Search for the cell housing the specified text and yield its (X, Y) center coordinate. 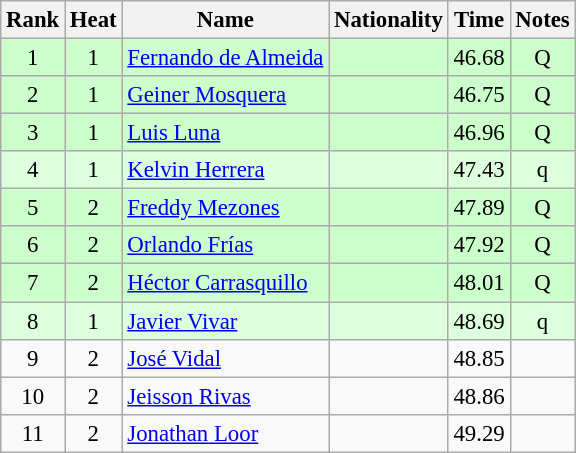
8 (33, 321)
Geiner Mosquera (226, 95)
Heat (94, 20)
Rank (33, 20)
Notes (542, 20)
Nationality (388, 20)
4 (33, 170)
47.43 (479, 170)
Héctor Carrasquillo (226, 283)
Kelvin Herrera (226, 170)
48.69 (479, 321)
9 (33, 358)
6 (33, 245)
48.86 (479, 396)
Freddy Mezones (226, 208)
7 (33, 283)
49.29 (479, 433)
46.75 (479, 95)
48.01 (479, 283)
48.85 (479, 358)
11 (33, 433)
46.96 (479, 133)
Fernando de Almeida (226, 58)
Orlando Frías (226, 245)
Jeisson Rivas (226, 396)
Name (226, 20)
10 (33, 396)
Luis Luna (226, 133)
3 (33, 133)
46.68 (479, 58)
Jonathan Loor (226, 433)
Time (479, 20)
5 (33, 208)
José Vidal (226, 358)
47.89 (479, 208)
47.92 (479, 245)
Javier Vivar (226, 321)
